Determine the (x, y) coordinate at the center of the cell enclosing the given text.  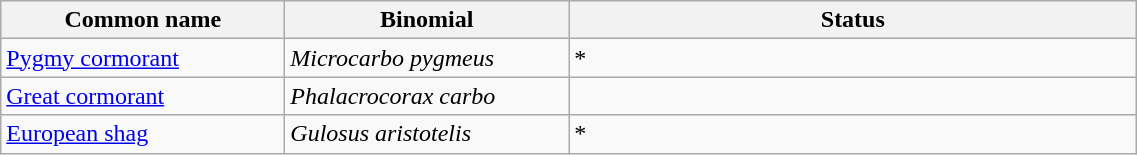
Phalacrocorax carbo (427, 96)
Great cormorant (143, 96)
Binomial (427, 20)
Gulosus aristotelis (427, 134)
Common name (143, 20)
Pygmy cormorant (143, 58)
Status (853, 20)
Microcarbo pygmeus (427, 58)
European shag (143, 134)
